Scan for the cell matching the given text and deliver its [X, Y] coordinate at center. 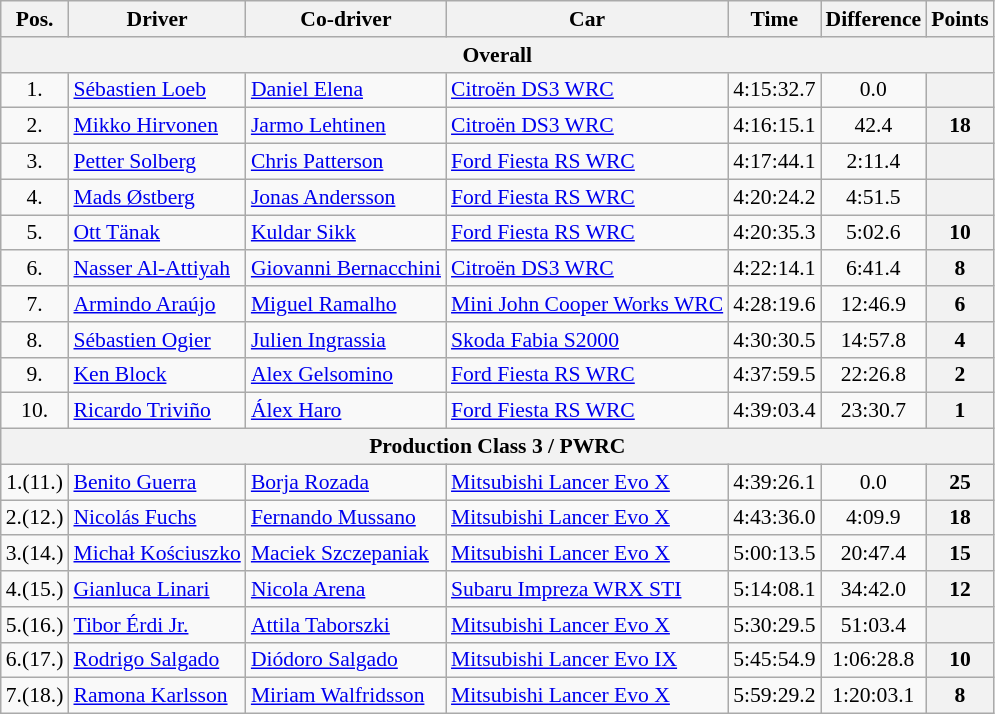
Armindo Araújo [156, 304]
4:17:44.1 [774, 162]
4:30:30.5 [774, 340]
25 [960, 482]
Time [774, 19]
Pos. [35, 19]
Miriam Walfridsson [346, 696]
Ricardo Triviño [156, 411]
Sébastien Ogier [156, 340]
23:30.7 [874, 411]
Kuldar Sikk [346, 233]
Production Class 3 / PWRC [498, 447]
Benito Guerra [156, 482]
9. [35, 375]
1:20:03.1 [874, 696]
8. [35, 340]
1 [960, 411]
51:03.4 [874, 625]
7.(18.) [35, 696]
4 [960, 340]
2. [35, 126]
4:20:35.3 [774, 233]
4:28:19.6 [774, 304]
4:51.5 [874, 197]
7. [35, 304]
6.(17.) [35, 660]
4:20:24.2 [774, 197]
Miguel Ramalho [346, 304]
42.4 [874, 126]
Nicola Arena [346, 589]
Álex Haro [346, 411]
1. [35, 90]
Maciek Szczepaniak [346, 554]
Ott Tänak [156, 233]
4:16:15.1 [774, 126]
Chris Patterson [346, 162]
5:30:29.5 [774, 625]
34:42.0 [874, 589]
Mads Østberg [156, 197]
2.(12.) [35, 518]
22:26.8 [874, 375]
6. [35, 269]
5:02.6 [874, 233]
Sébastien Loeb [156, 90]
10. [35, 411]
Diódoro Salgado [346, 660]
Nasser Al-Attiyah [156, 269]
4:15:32.7 [774, 90]
Julien Ingrassia [346, 340]
Gianluca Linari [156, 589]
Jonas Andersson [346, 197]
Daniel Elena [346, 90]
5. [35, 233]
14:57.8 [874, 340]
4:39:03.4 [774, 411]
Nicolás Fuchs [156, 518]
4:39:26.1 [774, 482]
20:47.4 [874, 554]
Michał Kościuszko [156, 554]
Mikko Hirvonen [156, 126]
Mini John Cooper Works WRC [587, 304]
4:09.9 [874, 518]
Tibor Érdi Jr. [156, 625]
Attila Taborszki [346, 625]
2 [960, 375]
Subaru Impreza WRX STI [587, 589]
Jarmo Lehtinen [346, 126]
6 [960, 304]
Car [587, 19]
Points [960, 19]
Difference [874, 19]
5:59:29.2 [774, 696]
Overall [498, 55]
3.(14.) [35, 554]
5.(16.) [35, 625]
6:41.4 [874, 269]
4:37:59.5 [774, 375]
5:45:54.9 [774, 660]
Skoda Fabia S2000 [587, 340]
4. [35, 197]
Ken Block [156, 375]
5:14:08.1 [774, 589]
4:43:36.0 [774, 518]
Giovanni Bernacchini [346, 269]
4.(15.) [35, 589]
5:00:13.5 [774, 554]
4:22:14.1 [774, 269]
12 [960, 589]
Fernando Mussano [346, 518]
Petter Solberg [156, 162]
12:46.9 [874, 304]
1:06:28.8 [874, 660]
Ramona Karlsson [156, 696]
Driver [156, 19]
Rodrigo Salgado [156, 660]
3. [35, 162]
Borja Rozada [346, 482]
Alex Gelsomino [346, 375]
15 [960, 554]
2:11.4 [874, 162]
1.(11.) [35, 482]
Mitsubishi Lancer Evo IX [587, 660]
Co-driver [346, 19]
